Scan for the cell matching the given text and deliver its (x, y) coordinate at center. 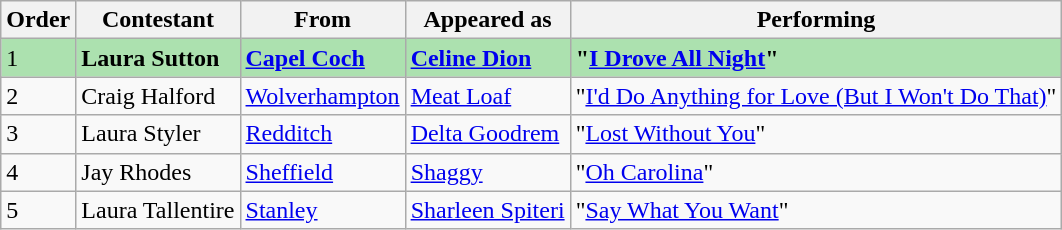
Appeared as (488, 20)
Performing (816, 20)
Jay Rhodes (158, 172)
Celine Dion (488, 58)
Laura Sutton (158, 58)
Laura Tallentire (158, 210)
4 (38, 172)
Laura Styler (158, 134)
Stanley (322, 210)
3 (38, 134)
"I Drove All Night" (816, 58)
Contestant (158, 20)
5 (38, 210)
Delta Goodrem (488, 134)
1 (38, 58)
Wolverhampton (322, 96)
2 (38, 96)
"Oh Carolina" (816, 172)
Redditch (322, 134)
"Lost Without You" (816, 134)
Shaggy (488, 172)
Sharleen Spiteri (488, 210)
"Say What You Want" (816, 210)
Craig Halford (158, 96)
From (322, 20)
Meat Loaf (488, 96)
Order (38, 20)
Sheffield (322, 172)
"I'd Do Anything for Love (But I Won't Do That)" (816, 96)
Capel Coch (322, 58)
